From the cell containing the given text, extract its center point as [x, y] coordinate. 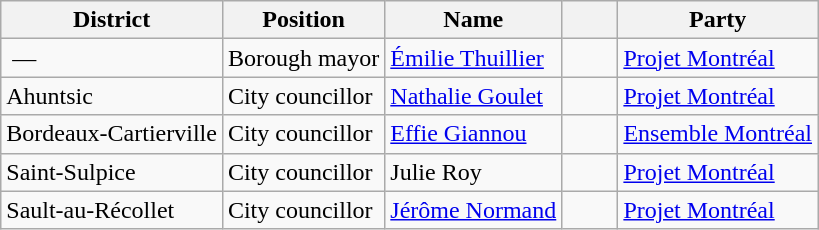
Saint-Sulpice [112, 172]
Bordeaux-Cartierville [112, 134]
Émilie Thuillier [474, 58]
Ahuntsic [112, 96]
Ensemble Montréal [718, 134]
Effie Giannou [474, 134]
Sault-au-Récollet [112, 210]
Name [474, 20]
Julie Roy [474, 172]
Party [718, 20]
Position [303, 20]
Jérôme Normand [474, 210]
Nathalie Goulet [474, 96]
District [112, 20]
— [112, 58]
Borough mayor [303, 58]
